From the cell containing the given text, extract its center point as (X, Y) coordinate. 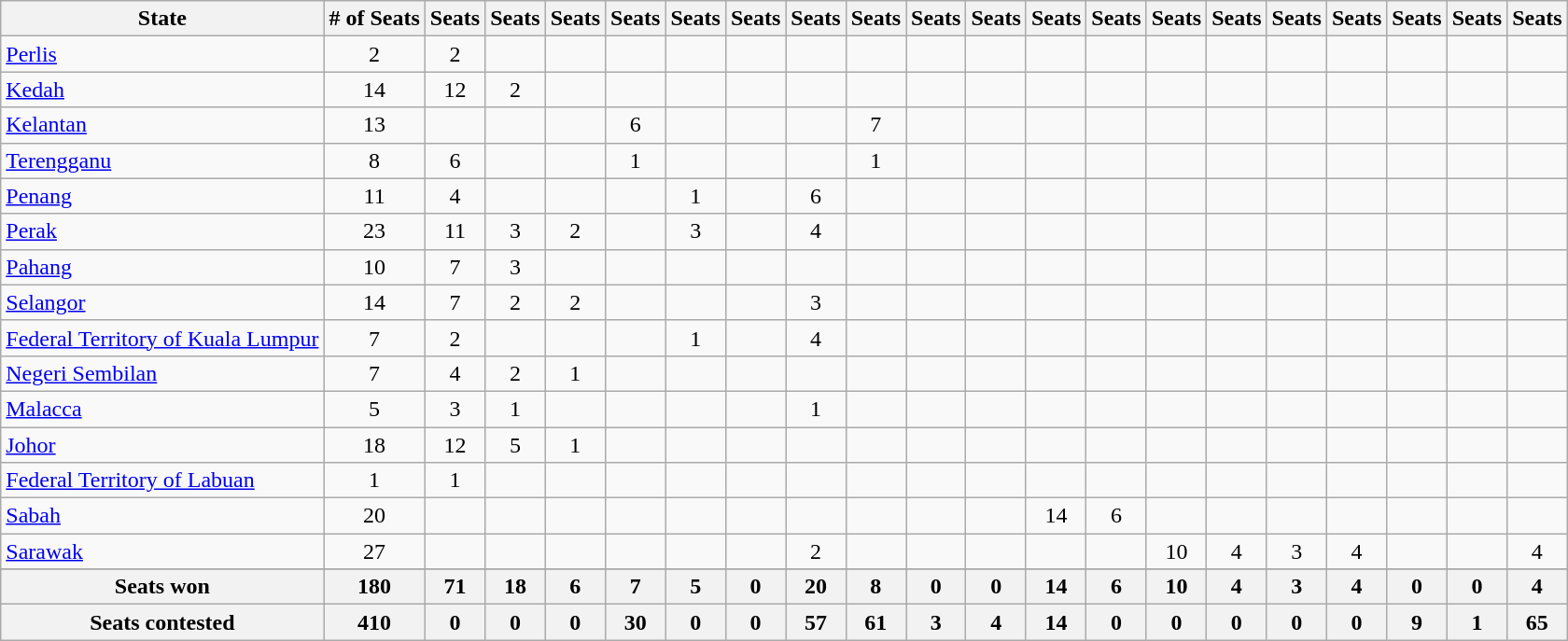
Malacca (162, 409)
Penang (162, 196)
Perlis (162, 54)
Sabah (162, 516)
27 (374, 551)
Perak (162, 231)
Seats contested (162, 622)
Federal Territory of Labuan (162, 481)
Selangor (162, 302)
71 (455, 587)
61 (875, 622)
Seats won (162, 587)
180 (374, 587)
Negeri Sembilan (162, 373)
57 (816, 622)
# of Seats (374, 19)
Pahang (162, 267)
30 (636, 622)
Federal Territory of Kuala Lumpur (162, 338)
Kedah (162, 90)
410 (374, 622)
Johor (162, 445)
State (162, 19)
Kelantan (162, 125)
65 (1537, 622)
9 (1417, 622)
23 (374, 231)
Terengganu (162, 160)
13 (374, 125)
Sarawak (162, 551)
